Return the [X, Y] coordinate for the center point of the cell that contains the specified text.  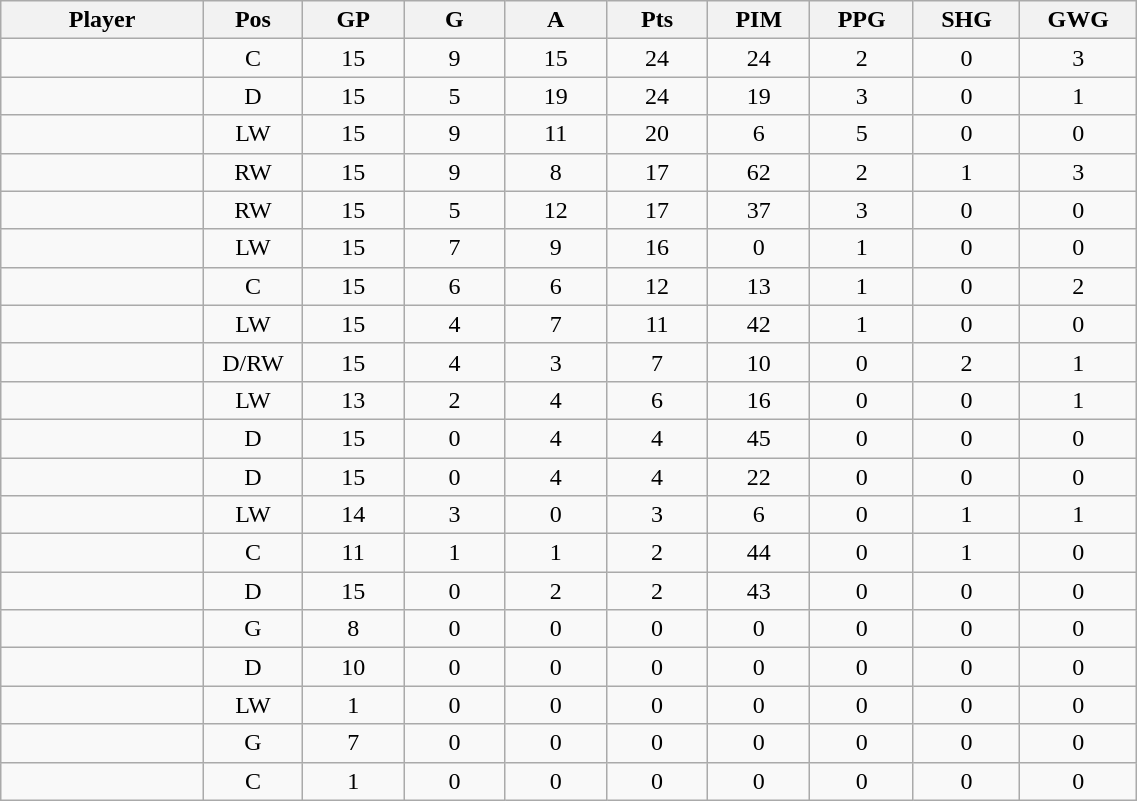
37 [759, 210]
42 [759, 324]
14 [352, 515]
SHG [966, 20]
PPG [862, 20]
43 [759, 591]
62 [759, 172]
Player [102, 20]
20 [656, 134]
Pos [252, 20]
PIM [759, 20]
44 [759, 553]
D/RW [252, 362]
45 [759, 438]
Pts [656, 20]
A [556, 20]
GWG [1078, 20]
GP [352, 20]
22 [759, 477]
